Pinpoint the cell where the given text exists, returning its (x, y) midpoint coordinate. 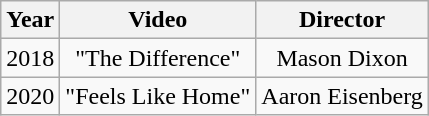
Aaron Eisenberg (342, 96)
2020 (30, 96)
Year (30, 20)
Video (158, 20)
2018 (30, 58)
"The Difference" (158, 58)
Director (342, 20)
"Feels Like Home" (158, 96)
Mason Dixon (342, 58)
